Return (x, y) of the center of cell containing provided text 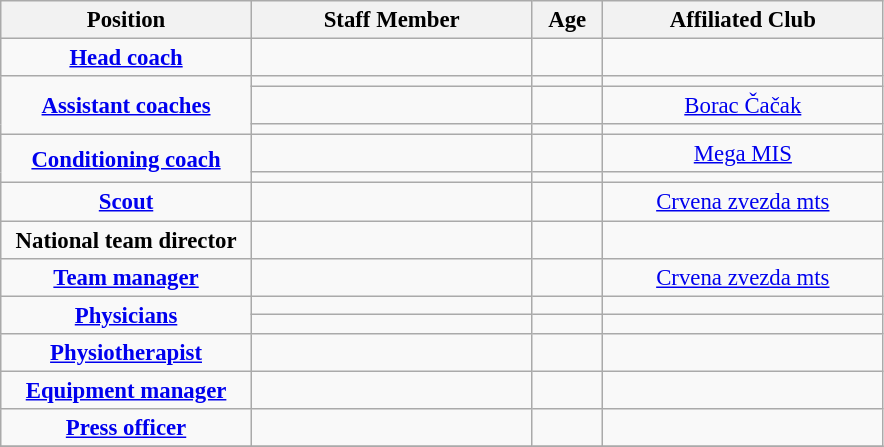
National team director (126, 240)
Affiliated Club (744, 20)
Scout (126, 202)
Physicians (126, 315)
Assistant coaches (126, 106)
Borac Čačak (744, 106)
Mega MIS (744, 154)
Position (126, 20)
Team manager (126, 277)
Conditioning coach (126, 159)
Age (568, 20)
Equipment manager (126, 390)
Staff Member (392, 20)
Head coach (126, 58)
Physiotherapist (126, 352)
Press officer (126, 428)
